From the cell containing the given text, extract its center point as (x, y) coordinate. 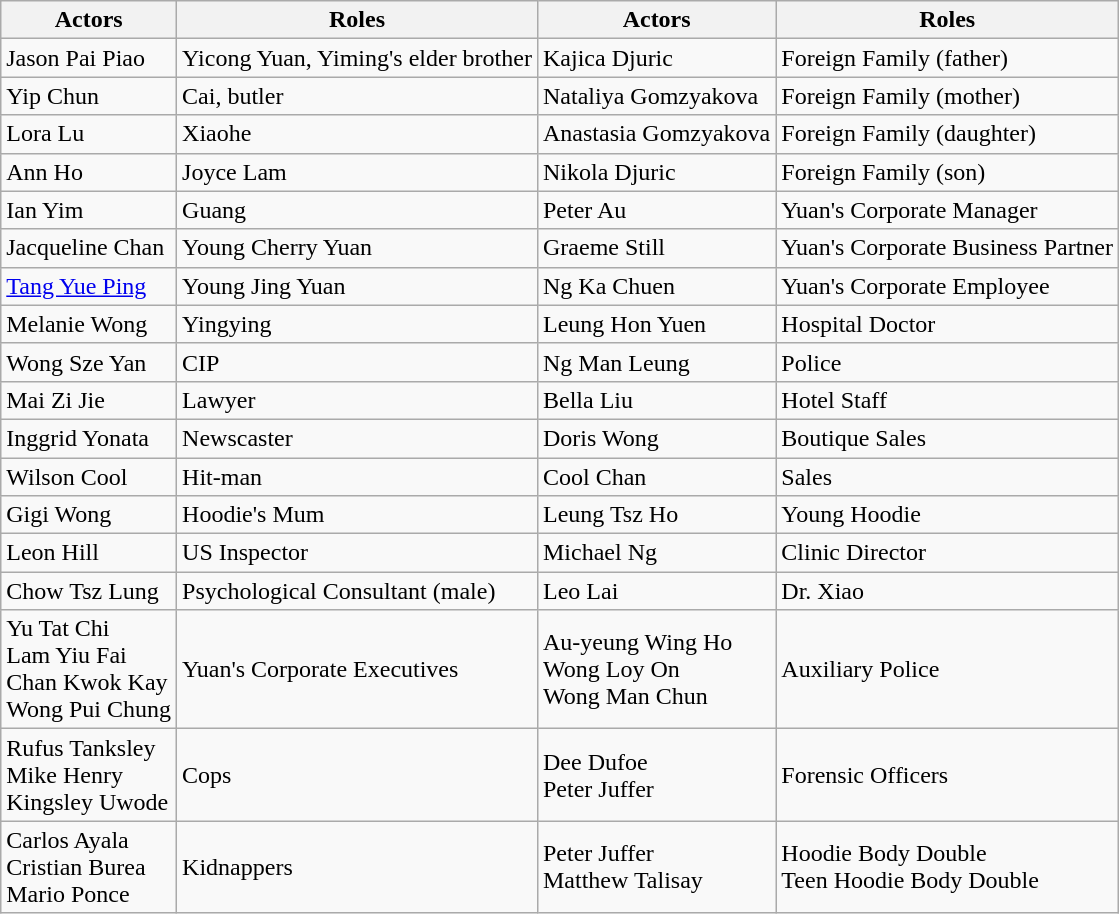
Lora Lu (89, 134)
Yingying (358, 324)
Jason Pai Piao (89, 58)
Yuan's Corporate Manager (948, 210)
Au-yeung Wing HoWong Loy OnWong Man Chun (656, 670)
Cai, butler (358, 96)
Young Cherry Yuan (358, 248)
CIP (358, 362)
Michael Ng (656, 553)
Leon Hill (89, 553)
Nataliya Gomzyakova (656, 96)
Yuan's Corporate Business Partner (948, 248)
Gigi Wong (89, 515)
Police (948, 362)
Kajica Djuric (656, 58)
Dr. Xiao (948, 591)
Yuan's Corporate Employee (948, 286)
Clinic Director (948, 553)
Cops (358, 775)
Rufus TanksleyMike HenryKingsley Uwode (89, 775)
Tang Yue Ping (89, 286)
Hit-man (358, 477)
Young Jing Yuan (358, 286)
Yu Tat ChiLam Yiu FaiChan Kwok KayWong Pui Chung (89, 670)
Hospital Doctor (948, 324)
Foreign Family (daughter) (948, 134)
Ann Ho (89, 172)
Ian Yim (89, 210)
Hotel Staff (948, 400)
Melanie Wong (89, 324)
Mai Zi Jie (89, 400)
Leung Hon Yuen (656, 324)
Dee DufoePeter Juffer (656, 775)
Bella Liu (656, 400)
Boutique Sales (948, 438)
Graeme Still (656, 248)
Forensic Officers (948, 775)
Inggrid Yonata (89, 438)
Kidnappers (358, 867)
US Inspector (358, 553)
Foreign Family (father) (948, 58)
Hoodie Body DoubleTeen Hoodie Body Double (948, 867)
Leung Tsz Ho (656, 515)
Chow Tsz Lung (89, 591)
Peter JufferMatthew Talisay (656, 867)
Yicong Yuan, Yiming's elder brother (358, 58)
Carlos AyalaCristian BureaMario Ponce (89, 867)
Foreign Family (son) (948, 172)
Young Hoodie (948, 515)
Yuan's Corporate Executives (358, 670)
Hoodie's Mum (358, 515)
Newscaster (358, 438)
Joyce Lam (358, 172)
Wong Sze Yan (89, 362)
Anastasia Gomzyakova (656, 134)
Yip Chun (89, 96)
Guang (358, 210)
Xiaohe (358, 134)
Lawyer (358, 400)
Jacqueline Chan (89, 248)
Ng Man Leung (656, 362)
Psychological Consultant (male) (358, 591)
Ng Ka Chuen (656, 286)
Wilson Cool (89, 477)
Peter Au (656, 210)
Auxiliary Police (948, 670)
Leo Lai (656, 591)
Cool Chan (656, 477)
Sales (948, 477)
Doris Wong (656, 438)
Nikola Djuric (656, 172)
Foreign Family (mother) (948, 96)
